Search for the cell housing the specified text and yield its [x, y] center coordinate. 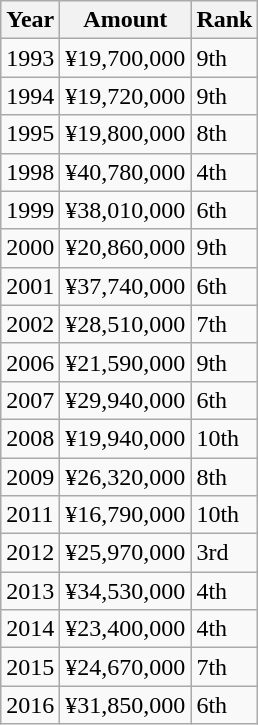
¥29,940,000 [126, 400]
¥20,860,000 [126, 248]
2002 [30, 324]
Amount [126, 20]
¥24,670,000 [126, 667]
¥40,780,000 [126, 172]
¥26,320,000 [126, 477]
2000 [30, 248]
1994 [30, 96]
1999 [30, 210]
¥23,400,000 [126, 629]
2008 [30, 438]
Rank [224, 20]
1995 [30, 134]
¥28,510,000 [126, 324]
¥34,530,000 [126, 591]
¥25,970,000 [126, 553]
2012 [30, 553]
2013 [30, 591]
2011 [30, 515]
2009 [30, 477]
¥19,940,000 [126, 438]
¥16,790,000 [126, 515]
¥38,010,000 [126, 210]
¥19,700,000 [126, 58]
¥37,740,000 [126, 286]
2001 [30, 286]
2007 [30, 400]
3rd [224, 553]
Year [30, 20]
2015 [30, 667]
1998 [30, 172]
2006 [30, 362]
¥19,800,000 [126, 134]
1993 [30, 58]
2014 [30, 629]
¥21,590,000 [126, 362]
¥31,850,000 [126, 705]
2016 [30, 705]
¥19,720,000 [126, 96]
